Determine the (X, Y) coordinate at the center of the cell enclosing the given text.  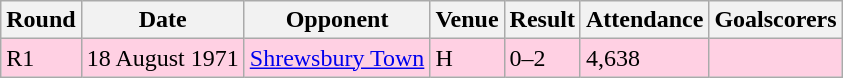
4,638 (644, 58)
Result (542, 20)
Opponent (337, 20)
Goalscorers (776, 20)
Date (162, 20)
18 August 1971 (162, 58)
H (467, 58)
Round (41, 20)
Attendance (644, 20)
R1 (41, 58)
Venue (467, 20)
0–2 (542, 58)
Shrewsbury Town (337, 58)
